Locate the cell with the specified text and output its (X, Y) center coordinate. 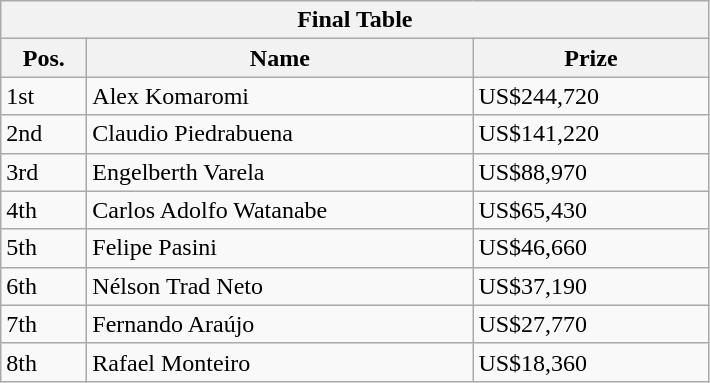
Fernando Araújo (280, 324)
Name (280, 58)
Final Table (355, 20)
Engelberth Varela (280, 172)
6th (44, 286)
US$141,220 (591, 134)
Alex Komaromi (280, 96)
US$37,190 (591, 286)
Pos. (44, 58)
Prize (591, 58)
US$18,360 (591, 362)
US$88,970 (591, 172)
Nélson Trad Neto (280, 286)
8th (44, 362)
4th (44, 210)
US$244,720 (591, 96)
Rafael Monteiro (280, 362)
7th (44, 324)
Felipe Pasini (280, 248)
5th (44, 248)
Claudio Piedrabuena (280, 134)
US$65,430 (591, 210)
Carlos Adolfo Watanabe (280, 210)
1st (44, 96)
US$27,770 (591, 324)
2nd (44, 134)
US$46,660 (591, 248)
3rd (44, 172)
